Return (X, Y) of the center of cell containing provided text 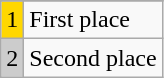
2 (12, 58)
Second place (93, 58)
First place (93, 20)
1 (12, 20)
